Capture the cell that displays the provided text and extract its [X, Y] central coordinate. 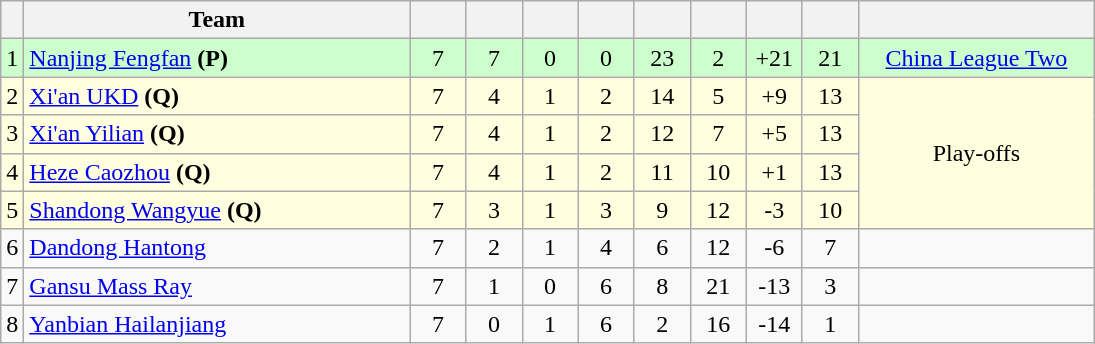
+9 [774, 96]
Team [217, 20]
14 [662, 96]
-6 [774, 248]
-14 [774, 324]
11 [662, 172]
Xi'an Yilian (Q) [217, 134]
23 [662, 58]
+1 [774, 172]
Yanbian Hailanjiang [217, 324]
China League Two [976, 58]
Nanjing Fengfan (P) [217, 58]
+5 [774, 134]
-3 [774, 210]
Play-offs [976, 153]
Dandong Hantong [217, 248]
-13 [774, 286]
Gansu Mass Ray [217, 286]
Heze Caozhou (Q) [217, 172]
+21 [774, 58]
Shandong Wangyue (Q) [217, 210]
16 [718, 324]
Xi'an UKD (Q) [217, 96]
9 [662, 210]
